Extract the [X, Y] coordinate from the center of the cell holding the provided text.  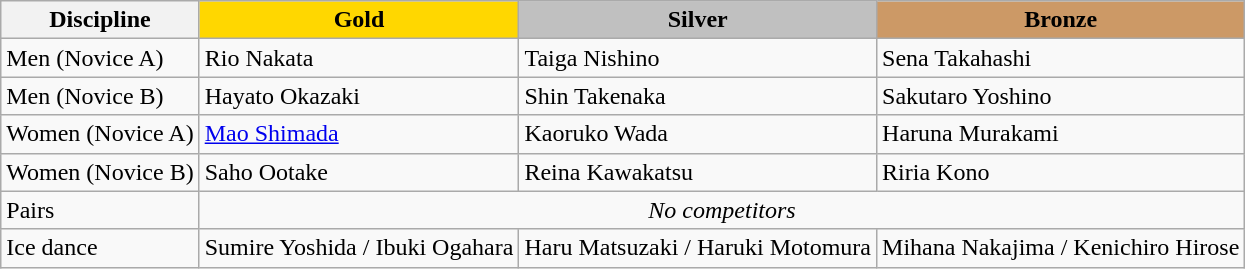
Kaoruko Wada [698, 134]
Men (Novice B) [100, 96]
Discipline [100, 20]
Mao Shimada [359, 134]
Pairs [100, 210]
Riria Kono [1061, 172]
Women (Novice B) [100, 172]
Sakutaro Yoshino [1061, 96]
Mihana Nakajima / Kenichiro Hirose [1061, 248]
Men (Novice A) [100, 58]
Gold [359, 20]
Saho Ootake [359, 172]
No competitors [722, 210]
Rio Nakata [359, 58]
Sena Takahashi [1061, 58]
Ice dance [100, 248]
Haru Matsuzaki / Haruki Motomura [698, 248]
Silver [698, 20]
Haruna Murakami [1061, 134]
Sumire Yoshida / Ibuki Ogahara [359, 248]
Hayato Okazaki [359, 96]
Taiga Nishino [698, 58]
Bronze [1061, 20]
Reina Kawakatsu [698, 172]
Shin Takenaka [698, 96]
Women (Novice A) [100, 134]
